Identify which cell holds the provided text, then report its (x, y) central coordinate. 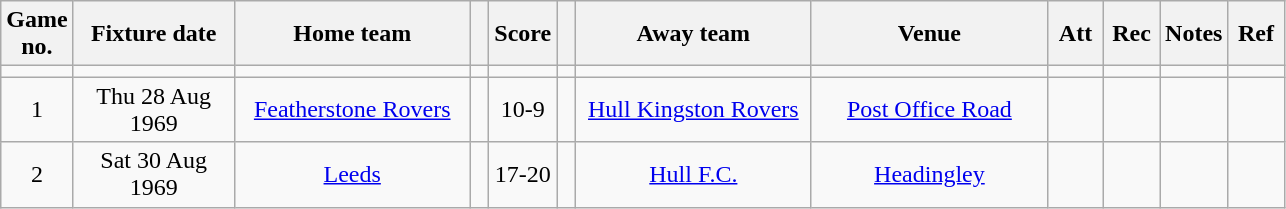
Game no. (37, 34)
Hull F.C. (693, 174)
Away team (693, 34)
Rec (1132, 34)
10-9 (523, 110)
Venue (929, 34)
Notes (1194, 34)
Ref (1256, 34)
Headingley (929, 174)
Sat 30 Aug 1969 (154, 174)
17-20 (523, 174)
Leeds (352, 174)
Featherstone Rovers (352, 110)
2 (37, 174)
Fixture date (154, 34)
Att (1075, 34)
1 (37, 110)
Home team (352, 34)
Thu 28 Aug 1969 (154, 110)
Post Office Road (929, 110)
Score (523, 34)
Hull Kingston Rovers (693, 110)
